Capture the cell that displays the provided text and extract its (X, Y) central coordinate. 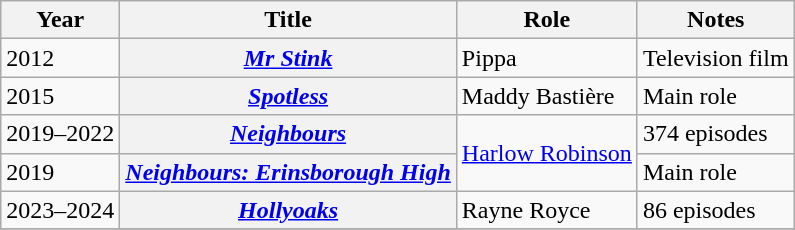
Neighbours (288, 134)
Pippa (546, 58)
2023–2024 (60, 210)
Hollyoaks (288, 210)
Year (60, 20)
Role (546, 20)
Mr Stink (288, 58)
Harlow Robinson (546, 153)
Spotless (288, 96)
Television film (716, 58)
2019 (60, 172)
Notes (716, 20)
2012 (60, 58)
86 episodes (716, 210)
2015 (60, 96)
Neighbours: Erinsborough High (288, 172)
Maddy Bastière (546, 96)
374 episodes (716, 134)
2019–2022 (60, 134)
Title (288, 20)
Rayne Royce (546, 210)
